Return the [X, Y] coordinate for the center point of the cell that contains the specified text.  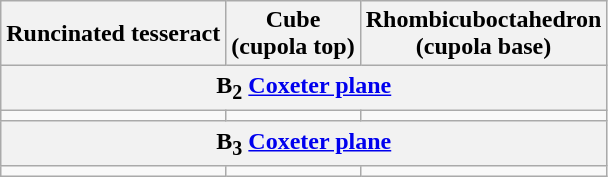
Rhombicuboctahedron(cupola base) [484, 34]
B3 Coxeter plane [304, 143]
Cube(cupola top) [293, 34]
B2 Coxeter plane [304, 88]
Runcinated tesseract [114, 34]
